For the text-containing cell, return its midpoint in [X, Y] coordinate format. 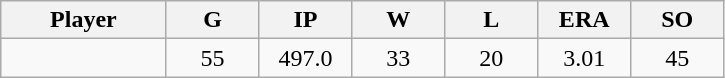
3.01 [584, 58]
33 [398, 58]
20 [492, 58]
SO [678, 20]
Player [84, 20]
L [492, 20]
ERA [584, 20]
55 [212, 58]
W [398, 20]
IP [306, 20]
G [212, 20]
45 [678, 58]
497.0 [306, 58]
